Capture the cell that displays the provided text and extract its [x, y] central coordinate. 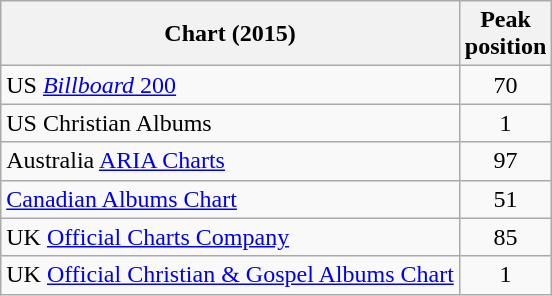
97 [505, 161]
Peakposition [505, 34]
51 [505, 199]
Canadian Albums Chart [230, 199]
70 [505, 85]
UK Official Charts Company [230, 237]
Chart (2015) [230, 34]
Australia ARIA Charts [230, 161]
US Christian Albums [230, 123]
85 [505, 237]
US Billboard 200 [230, 85]
UK Official Christian & Gospel Albums Chart [230, 275]
